Return (x, y) of the center of cell containing provided text 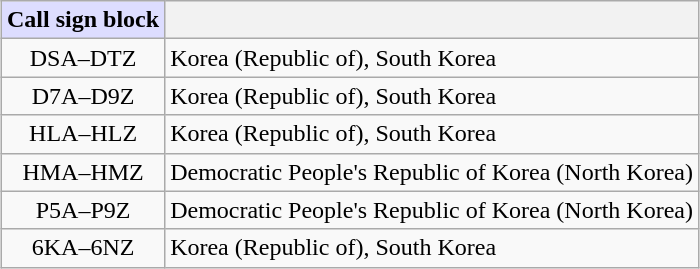
HMA–HMZ (84, 172)
Call sign block (84, 20)
DSA–DTZ (84, 58)
D7A–D9Z (84, 96)
HLA–HLZ (84, 134)
6KA–6NZ (84, 248)
P5A–P9Z (84, 210)
